Find where the given text appears and provide that cell's center as [x, y] coordinate. 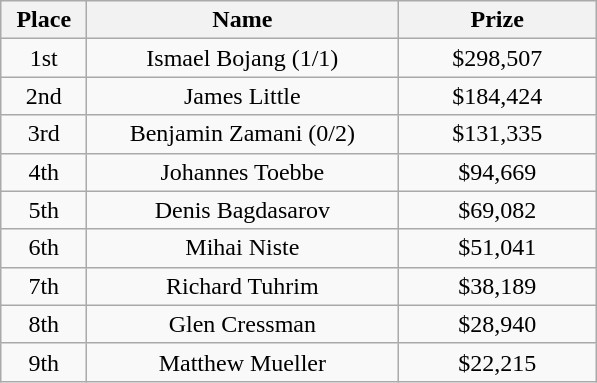
9th [44, 362]
$51,041 [498, 248]
2nd [44, 96]
7th [44, 286]
Denis Bagdasarov [242, 210]
Johannes Toebbe [242, 172]
$131,335 [498, 134]
1st [44, 58]
$298,507 [498, 58]
$38,189 [498, 286]
$94,669 [498, 172]
3rd [44, 134]
Ismael Bojang (1/1) [242, 58]
4th [44, 172]
5th [44, 210]
Place [44, 20]
$22,215 [498, 362]
$69,082 [498, 210]
Prize [498, 20]
Richard Tuhrim [242, 286]
Mihai Niste [242, 248]
6th [44, 248]
Glen Cressman [242, 324]
Matthew Mueller [242, 362]
James Little [242, 96]
Name [242, 20]
8th [44, 324]
Benjamin Zamani (0/2) [242, 134]
$184,424 [498, 96]
$28,940 [498, 324]
